Scan for the cell matching the given text and deliver its (X, Y) coordinate at center. 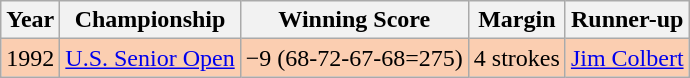
−9 (68-72-67-68=275) (354, 58)
4 strokes (516, 58)
Championship (150, 20)
Jim Colbert (627, 58)
1992 (30, 58)
Margin (516, 20)
Winning Score (354, 20)
U.S. Senior Open (150, 58)
Runner-up (627, 20)
Year (30, 20)
